Return the [x, y] coordinate for the center point of the cell that contains the specified text.  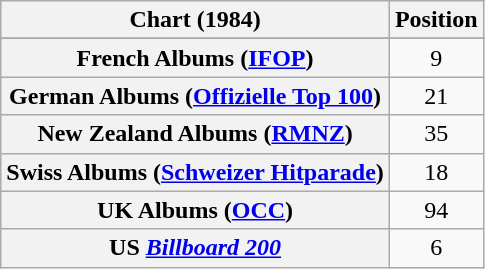
94 [436, 210]
Swiss Albums (Schweizer Hitparade) [196, 172]
21 [436, 96]
Chart (1984) [196, 20]
US Billboard 200 [196, 248]
German Albums (Offizielle Top 100) [196, 96]
18 [436, 172]
UK Albums (OCC) [196, 210]
New Zealand Albums (RMNZ) [196, 134]
Position [436, 20]
35 [436, 134]
French Albums (IFOP) [196, 58]
9 [436, 58]
6 [436, 248]
